Pinpoint the cell where the given text exists, returning its (x, y) midpoint coordinate. 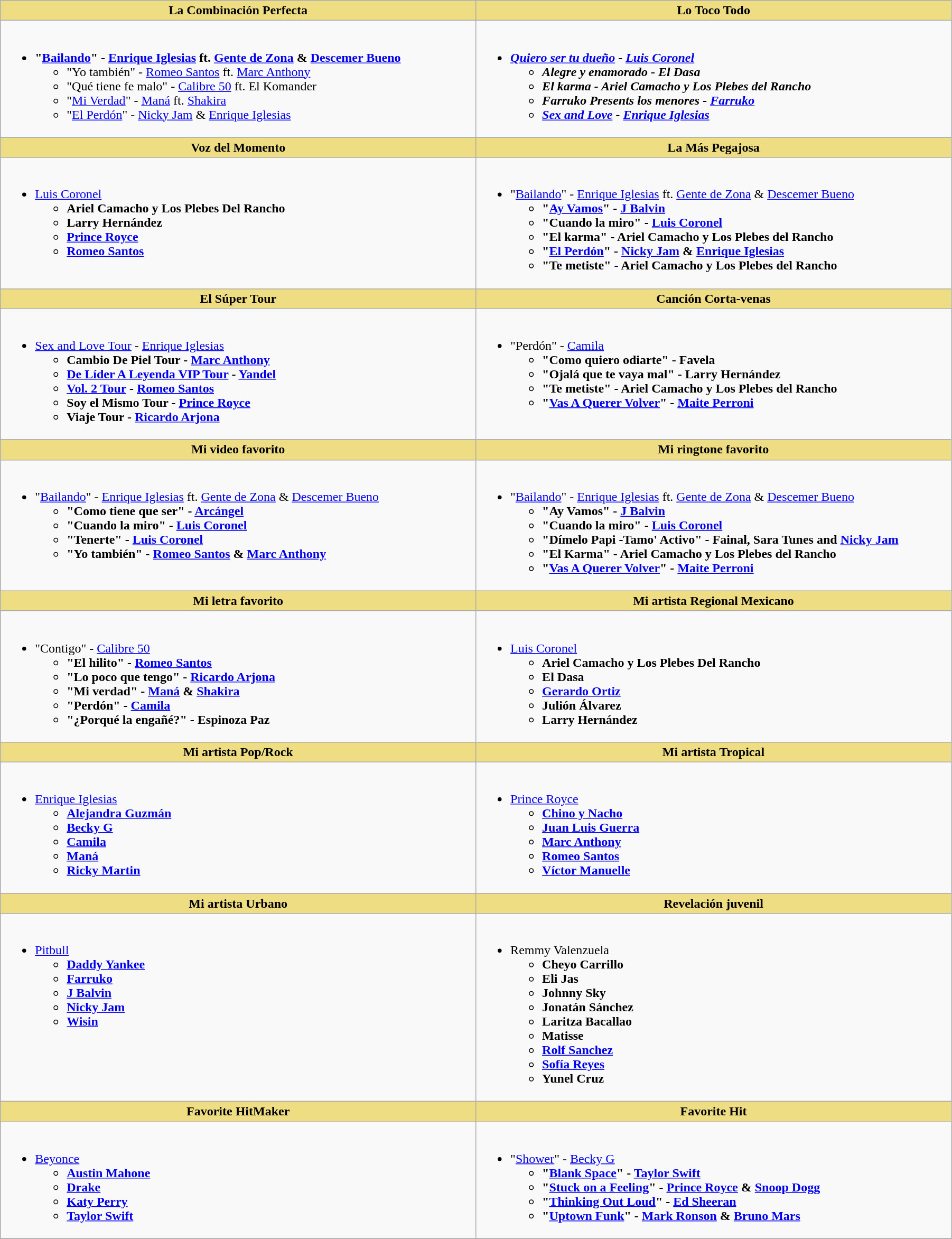
Luis CoronelAriel Camacho y Los Plebes Del RanchoLarry HernándezPrince RoyceRomeo Santos (238, 223)
Mi ringtone favorito (714, 450)
Canción Corta-venas (714, 299)
Enrique IglesiasAlejandra GuzmánBecky GCamilaManáRicky Martin (238, 827)
Mi artista Urbano (238, 903)
Mi artista Tropical (714, 752)
Favorite Hit (714, 1112)
Mi artista Pop/Rock (238, 752)
Mi video favorito (238, 450)
Luis CoronelAriel Camacho y Los Plebes Del RanchoEl DasaGerardo OrtizJulión ÁlvarezLarry Hernández (714, 676)
Voz del Momento (238, 147)
Prince RoyceChino y NachoJuan Luis GuerraMarc AnthonyRomeo SantosVíctor Manuelle (714, 827)
La Más Pegajosa (714, 147)
Favorite HitMaker (238, 1112)
PitbullDaddy YankeeFarrukoJ BalvinNicky JamWisin (238, 1008)
El Súper Tour (238, 299)
BeyonceAustin MahoneDrakeKaty PerryTaylor Swift (238, 1180)
Mi letra favorito (238, 601)
Revelación juvenil (714, 903)
Lo Toco Todo (714, 11)
Mi artista Regional Mexicano (714, 601)
La Combinación Perfecta (238, 11)
Remmy ValenzuelaCheyo CarrilloEli JasJohnny SkyJonatán SánchezLaritza BacallaoMatisseRolf SanchezSofía ReyesYunel Cruz (714, 1008)
